Return the [X, Y] coordinate for the center point of the cell that contains the specified text.  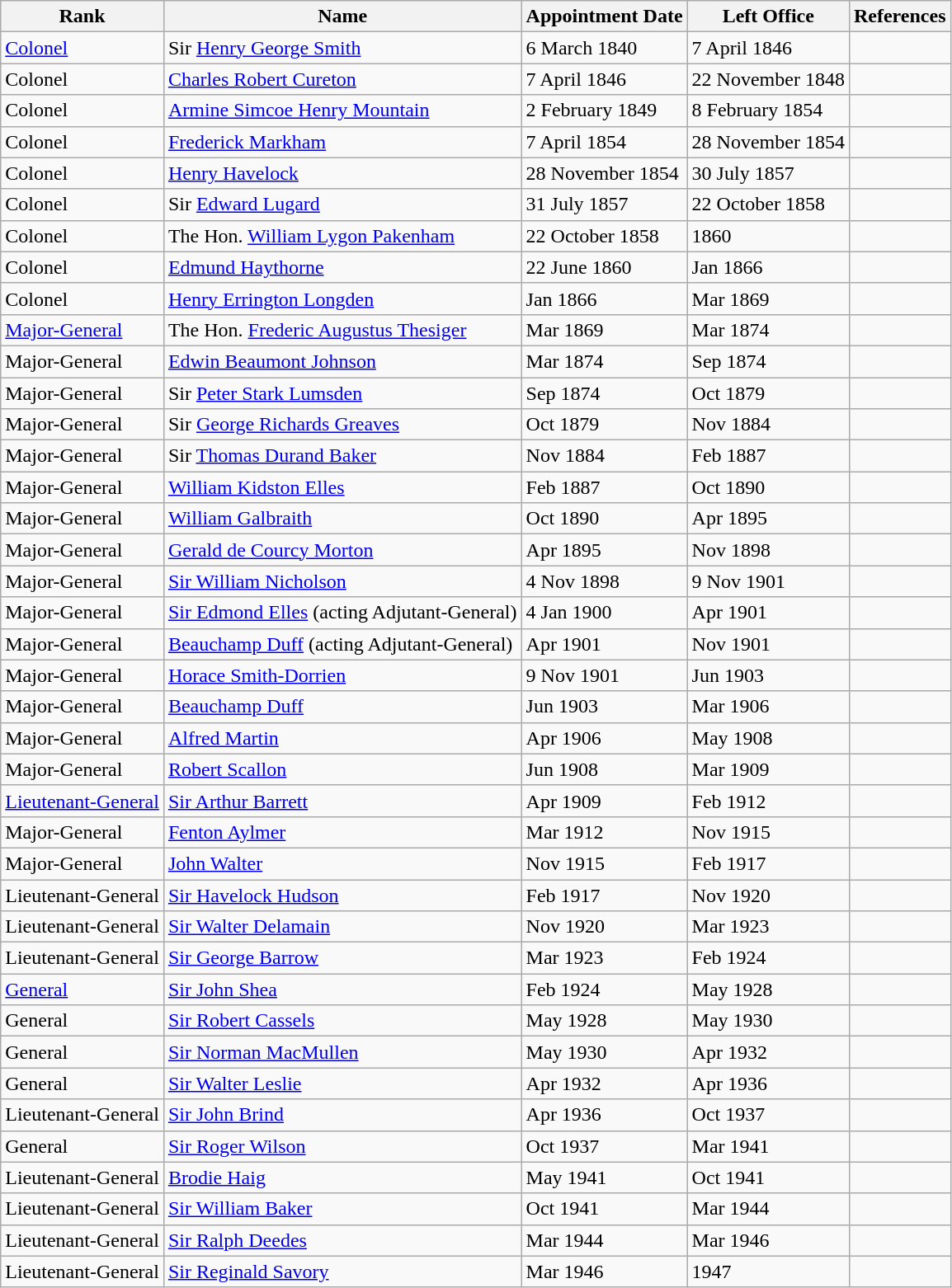
Henry Havelock [342, 173]
Sir Edward Lugard [342, 204]
Sir George Richards Greaves [342, 425]
Edmund Haythorne [342, 267]
Sir John Shea [342, 990]
Rank [82, 16]
1947 [768, 1272]
Robert Scallon [342, 769]
4 Jan 1900 [604, 613]
Alfred Martin [342, 738]
Sir Walter Leslie [342, 1084]
Sir Ralph Deedes [342, 1240]
Mar 1906 [768, 707]
22 June 1860 [604, 267]
References [899, 16]
Apr 1906 [604, 738]
Sir William Nicholson [342, 581]
Feb 1912 [768, 801]
Sir Peter Stark Lumsden [342, 393]
Sir Reginald Savory [342, 1272]
Sir Thomas Durand Baker [342, 456]
Edwin Beaumont Johnson [342, 361]
Name [342, 16]
7 April 1854 [604, 142]
Beauchamp Duff (acting Adjutant-General) [342, 644]
The Hon. Frederic Augustus Thesiger [342, 330]
Sir Edmond Elles (acting Adjutant-General) [342, 613]
William Kidston Elles [342, 487]
30 July 1857 [768, 173]
Sir Arthur Barrett [342, 801]
Beauchamp Duff [342, 707]
6 March 1840 [604, 48]
Mar 1941 [768, 1146]
Mar 1912 [604, 832]
Fenton Aylmer [342, 832]
Sir Henry George Smith [342, 48]
31 July 1857 [604, 204]
Sir Roger Wilson [342, 1146]
Horace Smith-Dorrien [342, 675]
Brodie Haig [342, 1178]
Mar 1909 [768, 769]
Appointment Date [604, 16]
Left Office [768, 16]
Jun 1908 [604, 769]
8 February 1854 [768, 110]
William Galbraith [342, 519]
May 1941 [604, 1178]
Nov 1901 [768, 644]
Sir Havelock Hudson [342, 895]
Charles Robert Cureton [342, 79]
John Walter [342, 863]
Henry Errington Longden [342, 298]
May 1908 [768, 738]
Sir Norman MacMullen [342, 1052]
Sir George Barrow [342, 958]
Armine Simcoe Henry Mountain [342, 110]
22 November 1848 [768, 79]
1860 [768, 236]
Sir Robert Cassels [342, 1021]
Nov 1898 [768, 550]
4 Nov 1898 [604, 581]
The Hon. William Lygon Pakenham [342, 236]
Sir William Baker [342, 1209]
2 February 1849 [604, 110]
Sir Walter Delamain [342, 927]
Sir John Brind [342, 1115]
Apr 1909 [604, 801]
Frederick Markham [342, 142]
Gerald de Courcy Morton [342, 550]
